Capture the cell that displays the provided text and extract its [x, y] central coordinate. 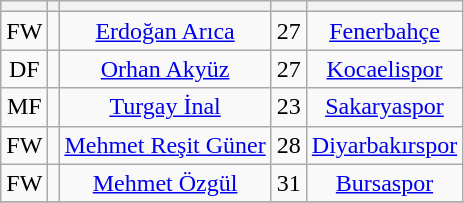
Kocaelispor [384, 69]
Erdoğan Arıca [165, 31]
Turgay İnal [165, 107]
Fenerbahçe [384, 31]
MF [24, 107]
DF [24, 69]
Sakaryaspor [384, 107]
Mehmet Reşit Güner [165, 145]
28 [288, 145]
Bursaspor [384, 183]
Mehmet Özgül [165, 183]
Orhan Akyüz [165, 69]
31 [288, 183]
23 [288, 107]
Diyarbakırspor [384, 145]
